Provide the [x, y] coordinate of the cell's center where the given text is located.  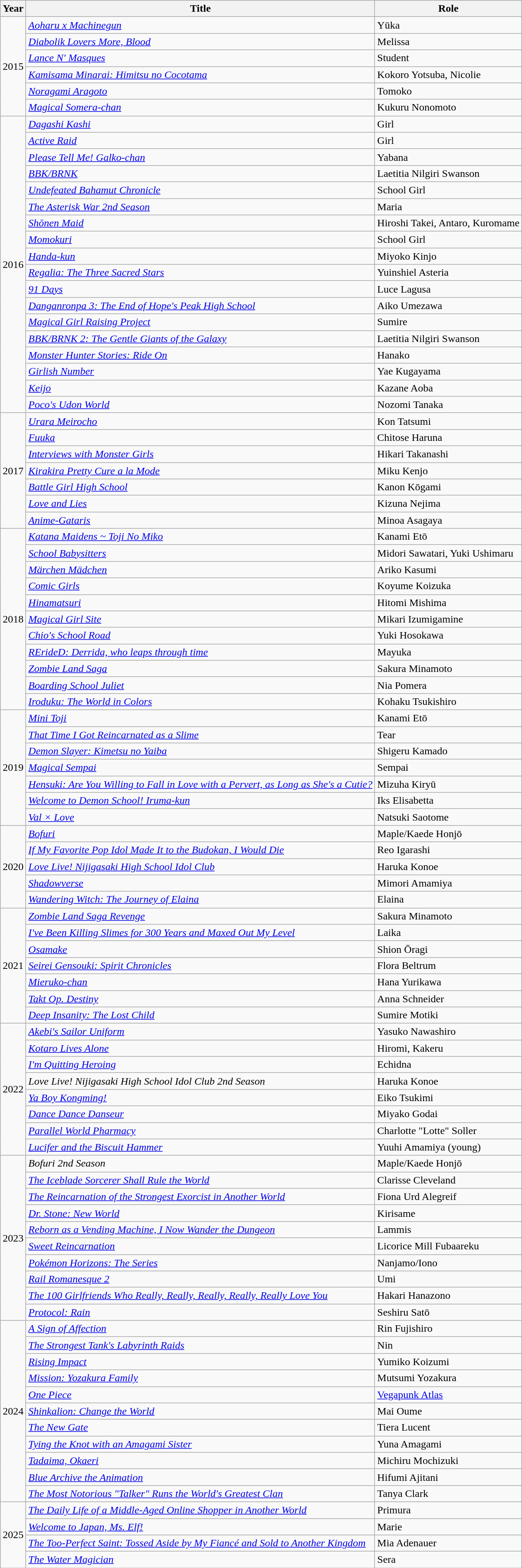
Marie [449, 1526]
The New Gate [200, 1428]
Diabolik Lovers More, Blood [200, 42]
Bofuri [200, 834]
Hiroshi Takei, Antaro, Kuromame [449, 223]
Licorice Mill Fubaareku [449, 1246]
Protocol: Rain [200, 1312]
Vegapunk Atlas [449, 1395]
Keijo [200, 388]
School Babysitters [200, 553]
Tiera Lucent [449, 1428]
Mikari Izumigamine [449, 619]
Hikari Takanashi [449, 454]
Yae Kugayama [449, 372]
Yūka [449, 25]
Deep Insanity: The Lost Child [200, 1015]
Mission: Yozakura Family [200, 1378]
Role [449, 9]
Yuinshiel Asteria [449, 273]
Lammis [449, 1229]
BBK/BRNK 2: The Gentle Giants of the Galaxy [200, 339]
Natsuki Saotome [449, 817]
Danganronpa 3: The End of Hope's Peak High School [200, 306]
Lance N' Masques [200, 58]
Yuuhi Amamiya (young) [449, 1147]
Kazane Aoba [449, 388]
Chitose Haruna [449, 437]
2016 [13, 264]
Aoharu x Machinegun [200, 25]
Nia Pomera [449, 685]
One Piece [200, 1395]
Yumiko Koizumi [449, 1362]
Shigeru Kamado [449, 751]
Demon Slayer: Kimetsu no Yaiba [200, 751]
Handa-kun [200, 256]
Kamisama Minarai: Himitsu no Cocotama [200, 75]
2020 [13, 867]
Melissa [449, 42]
Kirisame [449, 1213]
I'm Quitting Heroing [200, 1065]
A Sign of Affection [200, 1329]
Dr. Stone: New World [200, 1213]
Fuuka [200, 437]
Zombie Land Saga Revenge [200, 916]
Mini Toji [200, 718]
Shōnen Maid [200, 223]
2022 [13, 1089]
Urara Meirocho [200, 421]
Magical Girl Raising Project [200, 322]
The Strongest Tank's Labyrinth Raids [200, 1345]
Girlish Number [200, 372]
Momokuri [200, 240]
The Water Magician [200, 1560]
Seshiru Satō [449, 1312]
Interviews with Monster Girls [200, 454]
Love Live! Nijigasaki High School Idol Club 2nd Season [200, 1081]
Miku Kenjo [449, 470]
Welcome to Demon School! Iruma-kun [200, 801]
Dagashi Kashi [200, 124]
Mia Adenauer [449, 1543]
Fiona Urd Alegreif [449, 1196]
If My Favorite Pop Idol Made It to the Budokan, I Would Die [200, 850]
Kanon Kōgami [449, 487]
The Iceblade Sorcerer Shall Rule the World [200, 1180]
Hana Yurikawa [449, 982]
Sera [449, 1560]
2018 [13, 619]
BBK/BRNK [200, 173]
Active Raid [200, 140]
Tomoko [449, 91]
Tanya Clark [449, 1493]
Chio's School Road [200, 636]
Anime-Gataris [200, 520]
Mimori Amamiya [449, 883]
Tying the Knot with an Amagami Sister [200, 1444]
Primura [449, 1510]
Hifumi Ajitani [449, 1477]
Mizuha Kiryū [449, 784]
Ariko Kasumi [449, 570]
Nanjamo/Iono [449, 1263]
Charlotte "Lotte" Soller [449, 1131]
Yuki Hosokawa [449, 636]
Kizuna Nejima [449, 504]
Nin [449, 1345]
Undefeated Bahamut Chronicle [200, 190]
Shadowverse [200, 883]
Rising Impact [200, 1362]
Regalia: The Three Sacred Stars [200, 273]
The Reincarnation of the Strongest Exorcist in Another World [200, 1196]
Wandering Witch: The Journey of Elaina [200, 900]
Monster Hunter Stories: Ride On [200, 355]
Aiko Umezawa [449, 306]
Welcome to Japan, Ms. Elf! [200, 1526]
Reo Igarashi [449, 850]
Sempai [449, 768]
The Daily Life of a Middle-Aged Online Shopper in Another World [200, 1510]
Elaina [449, 900]
Parallel World Pharmacy [200, 1131]
2015 [13, 66]
Magical Sempai [200, 768]
Nozomi Tanaka [449, 404]
Mieruko-chan [200, 982]
2025 [13, 1535]
Anna Schneider [449, 998]
The Too-Perfect Saint: Tossed Aside by My Fiancé and Sold to Another Kingdom [200, 1543]
91 Days [200, 289]
Mai Oume [449, 1411]
2024 [13, 1412]
Please Tell Me! Galko-chan [200, 157]
Tadaima, Okaeri [200, 1460]
Umi [449, 1279]
Kon Tatsumi [449, 421]
Mutsumi Yozakura [449, 1378]
Echidna [449, 1065]
Minoa Asagaya [449, 520]
Michiru Mochizuki [449, 1460]
2019 [13, 767]
Title [200, 9]
Kohaku Tsukishiro [449, 701]
Year [13, 9]
Clarisse Cleveland [449, 1180]
Reborn as a Vending Machine, I Now Wander the Dungeon [200, 1229]
Miyoko Kinjo [449, 256]
Hinamatsuri [200, 603]
Kotaro Lives Alone [200, 1048]
Sumire Motiki [449, 1015]
Miyako Godai [449, 1114]
2023 [13, 1238]
2017 [13, 470]
The Most Notorious "Talker" Runs the World's Greatest Clan [200, 1493]
Yasuko Nawashiro [449, 1032]
Iroduku: The World in Colors [200, 701]
Märchen Mädchen [200, 570]
The Asterisk War 2nd Season [200, 207]
Kirakira Pretty Cure a la Mode [200, 470]
Hitomi Mishima [449, 603]
I've Been Killing Slimes for 300 Years and Maxed Out My Level [200, 932]
Rail Romanesque 2 [200, 1279]
Shion Ōragi [449, 949]
Eiko Tsukimi [449, 1098]
Maria [449, 207]
Rin Fujishiro [449, 1329]
Sweet Reincarnation [200, 1246]
Dance Dance Danseur [200, 1114]
Kokoro Yotsuba, Nicolie [449, 75]
Iks Elisabetta [449, 801]
Student [449, 58]
Laika [449, 932]
Yabana [449, 157]
Comic Girls [200, 586]
Hiromi, Kakeru [449, 1048]
RErideD: Derrida, who leaps through time [200, 652]
Hensuki: Are You Willing to Fall in Love with a Pervert, as Long as She's a Cutie? [200, 784]
Val × Love [200, 817]
Zombie Land Saga [200, 668]
Magical Somera-chan [200, 108]
Akebi's Sailor Uniform [200, 1032]
Tear [449, 735]
Midori Sawatari, Yuki Ushimaru [449, 553]
2021 [13, 965]
Love Live! Nijigasaki High School Idol Club [200, 867]
Koyume Koizuka [449, 586]
Luce Lagusa [449, 289]
Mayuka [449, 652]
Hakari Hanazono [449, 1296]
Pokémon Horizons: The Series [200, 1263]
Lucifer and the Biscuit Hammer [200, 1147]
Kukuru Nonomoto [449, 108]
Magical Girl Site [200, 619]
Sumire [449, 322]
Yuna Amagami [449, 1444]
Battle Girl High School [200, 487]
Hanako [449, 355]
Flora Beltrum [449, 965]
Boarding School Juliet [200, 685]
Bofuri 2nd Season [200, 1164]
Love and Lies [200, 504]
Osamake [200, 949]
Ya Boy Kongming! [200, 1098]
Noragami Aragoto [200, 91]
Poco's Udon World [200, 404]
Shinkalion: Change the World [200, 1411]
Katana Maidens ~ Toji No Miko [200, 537]
The 100 Girlfriends Who Really, Really, Really, Really, Really Love You [200, 1296]
Seirei Gensouki: Spirit Chronicles [200, 965]
Takt Op. Destiny [200, 998]
Blue Archive the Animation [200, 1477]
That Time I Got Reincarnated as a Slime [200, 735]
